From the cell containing the given text, extract its center point as (X, Y) coordinate. 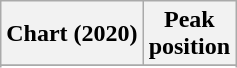
Peakposition (189, 34)
Chart (2020) (72, 34)
